Search for the cell housing the specified text and yield its [x, y] center coordinate. 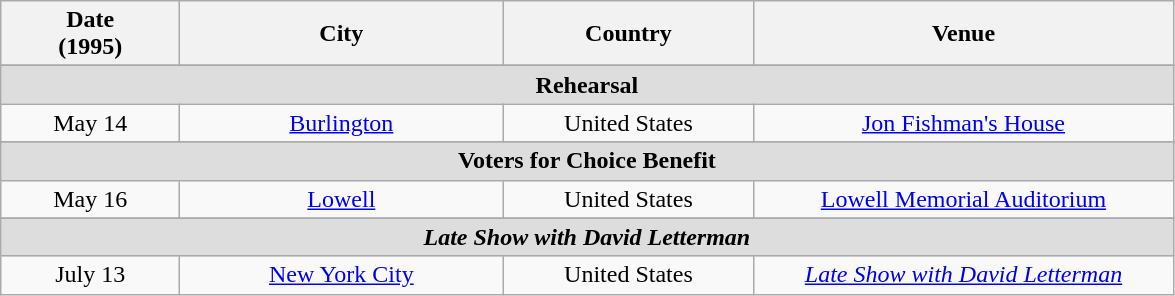
Rehearsal [587, 85]
Voters for Choice Benefit [587, 161]
Date(1995) [90, 34]
New York City [342, 275]
City [342, 34]
July 13 [90, 275]
Burlington [342, 123]
Lowell Memorial Auditorium [964, 199]
Jon Fishman's House [964, 123]
May 16 [90, 199]
Lowell [342, 199]
Venue [964, 34]
Country [628, 34]
May 14 [90, 123]
